Find where the given text appears and provide that cell's center as [x, y] coordinate. 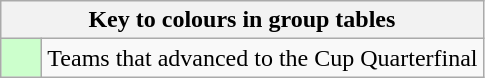
Key to colours in group tables [242, 20]
Teams that advanced to the Cup Quarterfinal [262, 58]
